Locate the cell with the specified text and output its (x, y) center coordinate. 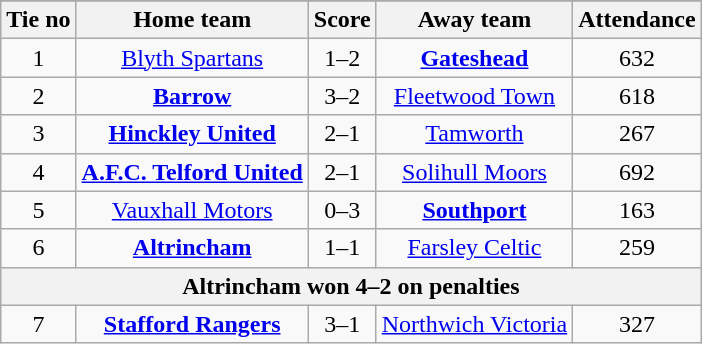
Score (342, 20)
Blyth Spartans (192, 58)
327 (637, 324)
6 (38, 248)
Barrow (192, 96)
1 (38, 58)
Vauxhall Motors (192, 210)
Gateshead (474, 58)
0–3 (342, 210)
1–1 (342, 248)
Farsley Celtic (474, 248)
618 (637, 96)
Tamworth (474, 134)
632 (637, 58)
Fleetwood Town (474, 96)
Home team (192, 20)
1–2 (342, 58)
267 (637, 134)
Hinckley United (192, 134)
3 (38, 134)
692 (637, 172)
Stafford Rangers (192, 324)
2 (38, 96)
Solihull Moors (474, 172)
Northwich Victoria (474, 324)
7 (38, 324)
3–2 (342, 96)
Tie no (38, 20)
Southport (474, 210)
Away team (474, 20)
Altrincham (192, 248)
259 (637, 248)
A.F.C. Telford United (192, 172)
4 (38, 172)
Attendance (637, 20)
3–1 (342, 324)
163 (637, 210)
5 (38, 210)
Altrincham won 4–2 on penalties (351, 286)
